Find where the given text appears and provide that cell's center as (X, Y) coordinate. 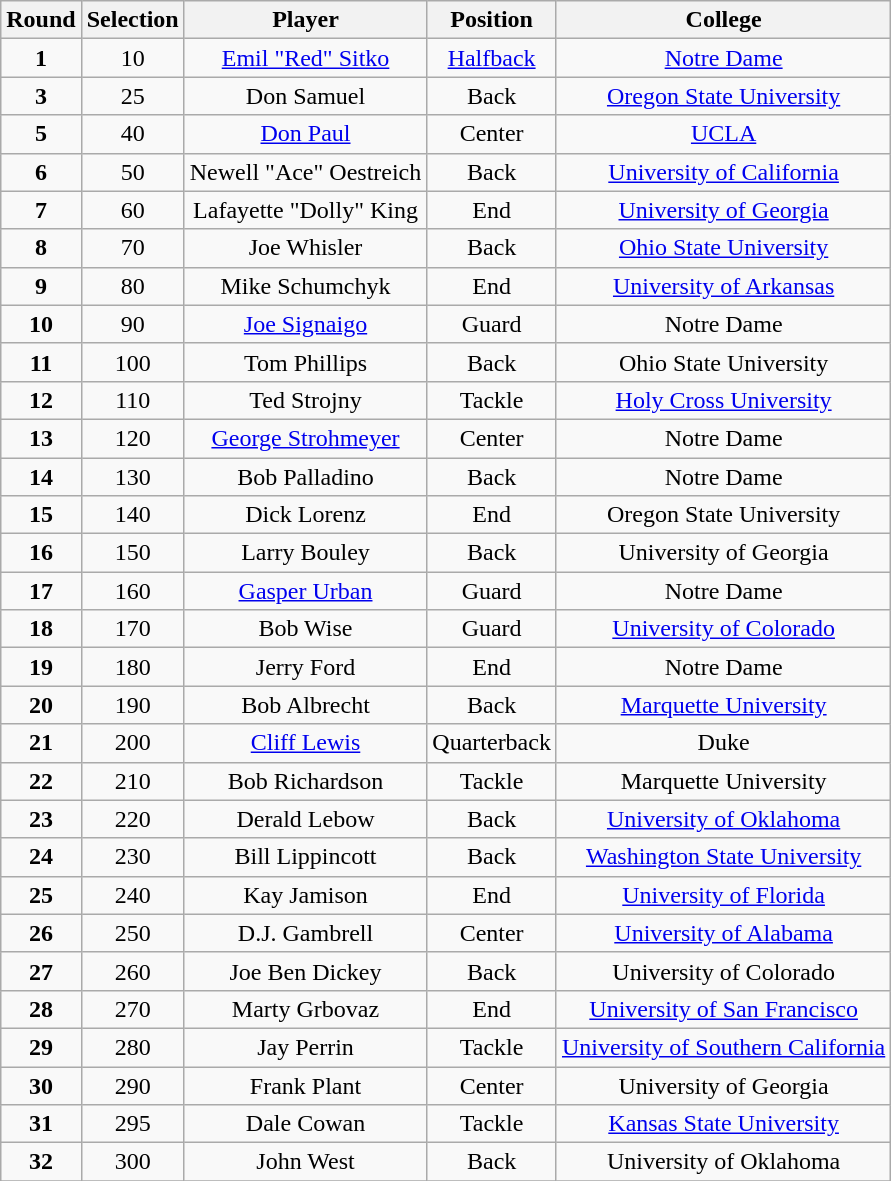
Bill Lippincott (306, 857)
280 (132, 1047)
Frank Plant (306, 1085)
18 (41, 629)
6 (41, 172)
220 (132, 819)
14 (41, 477)
Larry Bouley (306, 553)
270 (132, 1009)
120 (132, 438)
180 (132, 667)
Joe Whisler (306, 248)
12 (41, 400)
300 (132, 1162)
260 (132, 971)
290 (132, 1085)
Halfback (492, 58)
University of Alabama (723, 933)
Jerry Ford (306, 667)
Washington State University (723, 857)
130 (132, 477)
16 (41, 553)
9 (41, 286)
Round (41, 20)
Bob Richardson (306, 781)
295 (132, 1124)
22 (41, 781)
13 (41, 438)
90 (132, 324)
Joe Ben Dickey (306, 971)
20 (41, 705)
Emil "Red" Sitko (306, 58)
110 (132, 400)
Marty Grbovaz (306, 1009)
Bob Wise (306, 629)
Kansas State University (723, 1124)
7 (41, 210)
190 (132, 705)
Duke (723, 743)
D.J. Gambrell (306, 933)
Holy Cross University (723, 400)
21 (41, 743)
27 (41, 971)
Ted Strojny (306, 400)
Jay Perrin (306, 1047)
Cliff Lewis (306, 743)
Bob Palladino (306, 477)
170 (132, 629)
Tom Phillips (306, 362)
Kay Jamison (306, 895)
Gasper Urban (306, 591)
230 (132, 857)
University of Arkansas (723, 286)
3 (41, 96)
Position (492, 20)
George Strohmeyer (306, 438)
23 (41, 819)
250 (132, 933)
Joe Signaigo (306, 324)
140 (132, 515)
30 (41, 1085)
100 (132, 362)
John West (306, 1162)
1 (41, 58)
Quarterback (492, 743)
College (723, 20)
80 (132, 286)
Don Paul (306, 134)
University of California (723, 172)
150 (132, 553)
Player (306, 20)
Dick Lorenz (306, 515)
Lafayette "Dolly" King (306, 210)
Derald Lebow (306, 819)
Bob Albrecht (306, 705)
26 (41, 933)
15 (41, 515)
8 (41, 248)
32 (41, 1162)
University of Southern California (723, 1047)
240 (132, 895)
29 (41, 1047)
50 (132, 172)
210 (132, 781)
17 (41, 591)
5 (41, 134)
UCLA (723, 134)
200 (132, 743)
31 (41, 1124)
160 (132, 591)
40 (132, 134)
Newell "Ace" Oestreich (306, 172)
70 (132, 248)
Don Samuel (306, 96)
Dale Cowan (306, 1124)
60 (132, 210)
University of Florida (723, 895)
University of San Francisco (723, 1009)
24 (41, 857)
Mike Schumchyk (306, 286)
28 (41, 1009)
Selection (132, 20)
19 (41, 667)
11 (41, 362)
